Provide the (x, y) coordinate of the cell's center where the given text is located.  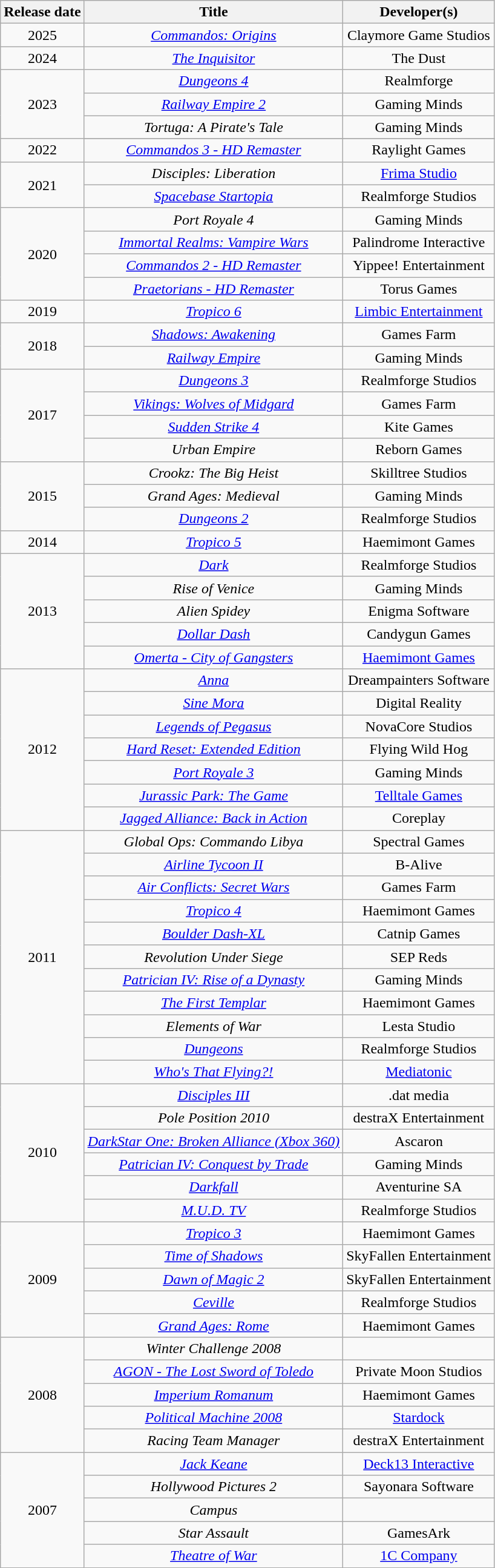
The First Templar (214, 1003)
Candygun Games (419, 634)
Dollar Dash (214, 634)
Airline Tycoon II (214, 865)
Anna (214, 680)
Sudden Strike 4 (214, 427)
Torus Games (419, 289)
Kite Games (419, 427)
Dungeons 4 (214, 81)
Tropico 6 (214, 312)
2023 (42, 104)
Air Conflicts: Secret Wars (214, 888)
Title (214, 12)
Legends of Pegasus (214, 726)
2019 (42, 312)
2021 (42, 185)
Tortuga: A Pirate's Tale (214, 127)
Rise of Venice (214, 588)
Jagged Alliance: Back in Action (214, 819)
DarkStar One: Broken Alliance (Xbox 360) (214, 1141)
Vikings: Wolves of Midgard (214, 404)
2007 (42, 1510)
Private Moon Studios (419, 1371)
Dungeons 2 (214, 519)
Catnip Games (419, 934)
Digital Reality (419, 703)
Dark (214, 565)
2018 (42, 346)
Dreampainters Software (419, 680)
Boulder Dash-XL (214, 934)
.dat media (419, 1095)
Tropico 5 (214, 542)
Immortal Realms: Vampire Wars (214, 242)
Crookz: The Big Heist (214, 473)
The Inquisitor (214, 58)
Stardock (419, 1418)
2014 (42, 542)
2011 (42, 957)
Developer(s) (419, 12)
Spectral Games (419, 842)
2013 (42, 611)
2025 (42, 35)
Urban Empire (214, 450)
Patrician IV: Rise of a Dynasty (214, 980)
Reborn Games (419, 450)
2024 (42, 58)
Tropico 3 (214, 1233)
Jurassic Park: The Game (214, 796)
AGON - The Lost Sword of Toledo (214, 1371)
Elements of War (214, 1026)
Realmforge (419, 81)
Telltale Games (419, 796)
Alien Spidey (214, 611)
Skilltree Studios (419, 473)
Theatre of War (214, 1556)
Spacebase Startopia (214, 196)
B-Alive (419, 865)
Aventurine SA (419, 1187)
Claymore Game Studios (419, 35)
Commandos 3 - HD Remaster (214, 150)
Mediatonic (419, 1072)
Palindrome Interactive (419, 242)
Star Assault (214, 1533)
Winter Challenge 2008 (214, 1348)
2008 (42, 1394)
Raylight Games (419, 150)
Omerta - City of Gangsters (214, 657)
2022 (42, 150)
Jack Keane (214, 1464)
Disciples: Liberation (214, 173)
Dungeons (214, 1049)
Grand Ages: Medieval (214, 496)
Frima Studio (419, 173)
Ceville (214, 1302)
Global Ops: Commando Libya (214, 842)
Patrician IV: Conquest by Trade (214, 1164)
Campus (214, 1510)
GamesArk (419, 1533)
Political Machine 2008 (214, 1418)
2009 (42, 1279)
2012 (42, 749)
2020 (42, 254)
Release date (42, 12)
The Dust (419, 58)
Disciples III (214, 1095)
SEP Reds (419, 957)
1C Company (419, 1556)
Hard Reset: Extended Edition (214, 749)
Coreplay (419, 819)
Deck13 Interactive (419, 1464)
Enigma Software (419, 611)
2017 (42, 415)
Flying Wild Hog (419, 749)
2015 (42, 496)
Dawn of Magic 2 (214, 1279)
Grand Ages: Rome (214, 1325)
Limbic Entertainment (419, 312)
Revolution Under Siege (214, 957)
Shadows: Awakening (214, 335)
Port Royale 3 (214, 772)
Pole Position 2010 (214, 1118)
Railway Empire (214, 358)
Sine Mora (214, 703)
Dungeons 3 (214, 381)
NovaCore Studios (419, 726)
Yippee! Entertainment (419, 265)
Time of Shadows (214, 1256)
Sayonara Software (419, 1487)
Railway Empire 2 (214, 104)
2010 (42, 1153)
Commandos 2 - HD Remaster (214, 265)
Imperium Romanum (214, 1394)
Praetorians - HD Remaster (214, 289)
Tropico 4 (214, 911)
Hollywood Pictures 2 (214, 1487)
Port Royale 4 (214, 219)
Lesta Studio (419, 1026)
Ascaron (419, 1141)
M.U.D. TV (214, 1210)
Darkfall (214, 1187)
Who's That Flying?! (214, 1072)
Commandos: Origins (214, 35)
Racing Team Manager (214, 1441)
